Return the [x, y] coordinate for the center point of the cell that contains the specified text.  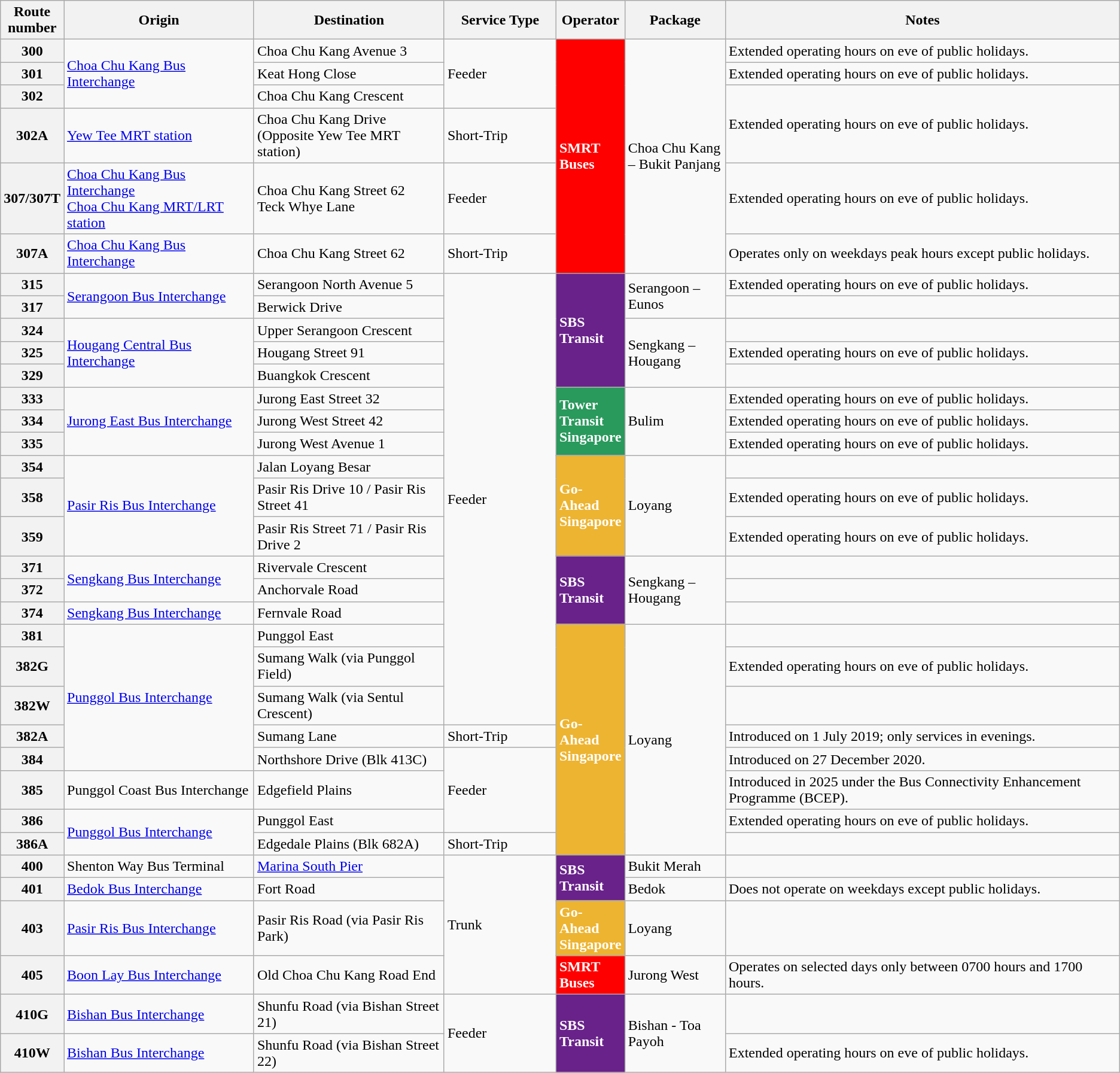
Edgedale Plains (Blk 682A) [349, 843]
Rivervale Crescent [349, 567]
371 [32, 567]
400 [32, 867]
410G [32, 1014]
Bukit Merah [675, 867]
Berwick Drive [349, 307]
Introduced in 2025 under the Bus Connectivity Enhancement Programme (BCEP). [923, 790]
Tower Transit Singapore [590, 421]
Introduced on 1 July 2019; only services in evenings. [923, 736]
Routenumber [32, 20]
Pasir Ris Street 71 / Pasir Ris Drive 2 [349, 536]
382G [32, 667]
Sumang Walk (via Sentul Crescent) [349, 705]
359 [32, 536]
358 [32, 498]
324 [32, 330]
Service Type [500, 20]
Operator [590, 20]
381 [32, 636]
Bishan - Toa Payoh [675, 1034]
Pasir Ris Drive 10 / Pasir Ris Street 41 [349, 498]
Keat Hong Close [349, 74]
307A [32, 254]
302A [32, 135]
Jurong East Bus Interchange [159, 421]
Edgefield Plains [349, 790]
Fort Road [349, 889]
315 [32, 284]
Notes [923, 20]
Old Choa Chu Kang Road End [349, 975]
Choa Chu Kang Drive (Opposite Yew Tee MRT station) [349, 135]
Boon Lay Bus Interchange [159, 975]
325 [32, 352]
Choa Chu Kang – Bukit Panjang [675, 156]
Anchorvale Road [349, 590]
372 [32, 590]
374 [32, 613]
Sumang Lane [349, 736]
Jalan Loyang Besar [349, 467]
Destination [349, 20]
334 [32, 421]
Fernvale Road [349, 613]
401 [32, 889]
Jurong West Street 42 [349, 421]
Choa Chu Kang Crescent [349, 96]
Shunfu Road (via Bishan Street 21) [349, 1014]
Pasir Ris Road (via Pasir Ris Park) [349, 928]
Serangoon – Eunos [675, 296]
Marina South Pier [349, 867]
Upper Serangoon Crescent [349, 330]
Jurong West [675, 975]
403 [32, 928]
329 [32, 375]
385 [32, 790]
Northshore Drive (Blk 413C) [349, 759]
Jurong East Street 32 [349, 398]
405 [32, 975]
Does not operate on weekdays except public holidays. [923, 889]
Introduced on 27 December 2020. [923, 759]
Operates only on weekdays peak hours except public holidays. [923, 254]
307/307T [32, 199]
Serangoon Bus Interchange [159, 296]
317 [32, 307]
384 [32, 759]
Hougang Street 91 [349, 352]
Choa Chu Kang Street 62 [349, 254]
Yew Tee MRT station [159, 135]
302 [32, 96]
Package [675, 20]
386A [32, 843]
301 [32, 74]
333 [32, 398]
Punggol Coast Bus Interchange [159, 790]
386 [32, 820]
410W [32, 1053]
Operates on selected days only between 0700 hours and 1700 hours. [923, 975]
Shunfu Road (via Bishan Street 22) [349, 1053]
Jurong West Avenue 1 [349, 444]
Hougang Central Bus Interchange [159, 352]
Serangoon North Avenue 5 [349, 284]
Choa Chu Kang Bus InterchangeChoa Chu Kang MRT/LRT station [159, 199]
Bedok Bus Interchange [159, 889]
382W [32, 705]
300 [32, 51]
Bedok [675, 889]
Choa Chu Kang Street 62Teck Whye Lane [349, 199]
Buangkok Crescent [349, 375]
Sumang Walk (via Punggol Field) [349, 667]
382A [32, 736]
Choa Chu Kang Avenue 3 [349, 51]
Trunk [500, 925]
Origin [159, 20]
Shenton Way Bus Terminal [159, 867]
Bulim [675, 421]
354 [32, 467]
335 [32, 444]
